Capture the cell that displays the provided text and extract its [X, Y] central coordinate. 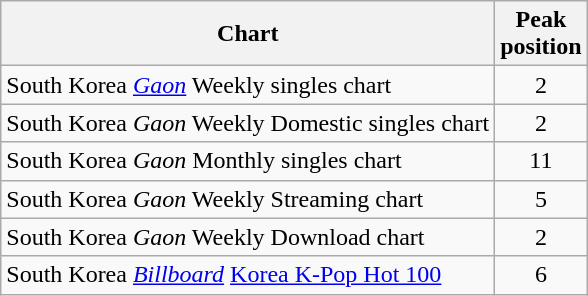
Chart [248, 34]
South Korea Gaon Weekly singles chart [248, 85]
South Korea Gaon Monthly singles chart [248, 161]
6 [541, 275]
5 [541, 199]
South Korea Gaon Weekly Streaming chart [248, 199]
South Korea Gaon Weekly Domestic singles chart [248, 123]
11 [541, 161]
South Korea Gaon Weekly Download chart [248, 237]
South Korea Billboard Korea K-Pop Hot 100 [248, 275]
Peakposition [541, 34]
